Return the (x, y) coordinate for the center point of the cell that contains the specified text.  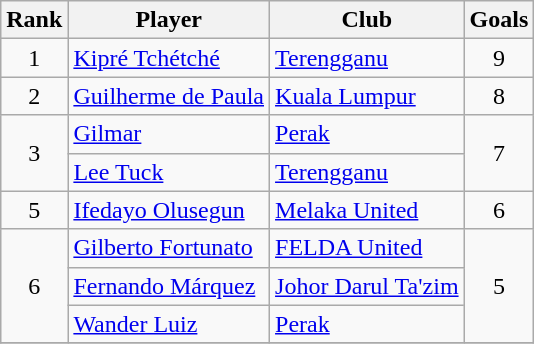
Gilberto Fortunato (169, 248)
Guilherme de Paula (169, 96)
Player (169, 20)
FELDA United (368, 248)
2 (34, 96)
3 (34, 153)
Johor Darul Ta'zim (368, 286)
Kuala Lumpur (368, 96)
Wander Luiz (169, 324)
Fernando Márquez (169, 286)
Rank (34, 20)
Kipré Tchétché (169, 58)
9 (499, 58)
Gilmar (169, 134)
Ifedayo Olusegun (169, 210)
Club (368, 20)
Goals (499, 20)
8 (499, 96)
Melaka United (368, 210)
1 (34, 58)
Lee Tuck (169, 172)
7 (499, 153)
